Detect which cell encompasses the target text, then output its (X, Y) center coordinate. 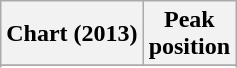
Peakposition (189, 34)
Chart (2013) (72, 34)
